Find where the given text appears and provide that cell's center as [X, Y] coordinate. 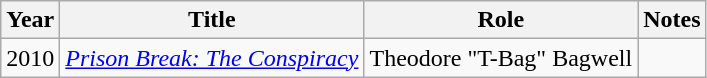
Theodore "T-Bag" Bagwell [501, 58]
2010 [30, 58]
Notes [672, 20]
Title [212, 20]
Year [30, 20]
Role [501, 20]
Prison Break: The Conspiracy [212, 58]
